Search for the cell housing the specified text and yield its (x, y) center coordinate. 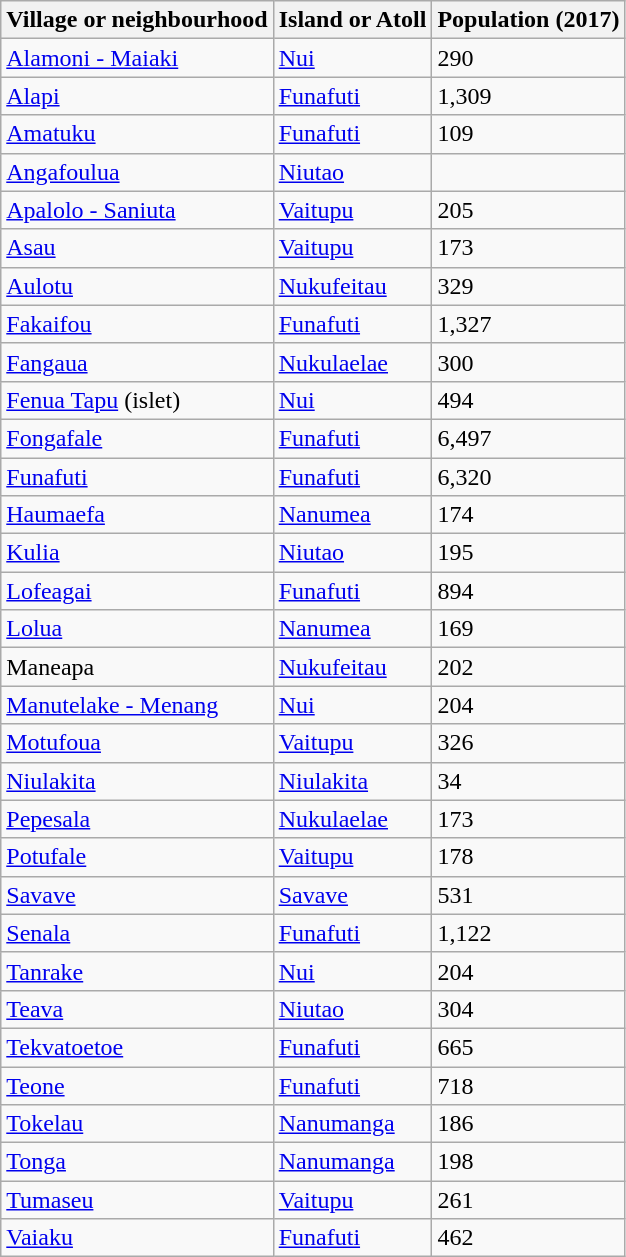
Village or neighbourhood (137, 20)
Fenua Tapu (islet) (137, 400)
Senala (137, 933)
6,320 (528, 477)
329 (528, 286)
Vaiaku (137, 1238)
Tumaseu (137, 1200)
174 (528, 515)
195 (528, 553)
Angafoulua (137, 172)
Kulia (137, 553)
462 (528, 1238)
718 (528, 1085)
1,122 (528, 933)
261 (528, 1200)
169 (528, 629)
198 (528, 1162)
Tokelau (137, 1124)
Tekvatoetoe (137, 1047)
494 (528, 400)
Lolua (137, 629)
Pepesala (137, 819)
Asau (137, 248)
109 (528, 134)
1,309 (528, 96)
Haumaefa (137, 515)
Aulotu (137, 286)
Fangaua (137, 362)
Population (2017) (528, 20)
665 (528, 1047)
290 (528, 58)
34 (528, 781)
894 (528, 591)
Island or Atoll (352, 20)
300 (528, 362)
178 (528, 857)
1,327 (528, 324)
202 (528, 667)
Manutelake - Menang (137, 705)
186 (528, 1124)
205 (528, 210)
Potufale (137, 857)
Tonga (137, 1162)
Motufoua (137, 743)
Fakaifou (137, 324)
6,497 (528, 438)
Maneapa (137, 667)
Tanrake (137, 971)
Alamoni - Maiaki (137, 58)
Amatuku (137, 134)
304 (528, 1009)
Apalolo - Saniuta (137, 210)
326 (528, 743)
531 (528, 895)
Alapi (137, 96)
Lofeagai (137, 591)
Teava (137, 1009)
Fongafale (137, 438)
Teone (137, 1085)
